Output the [X, Y] coordinate of the center of the cell containing the given text.  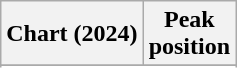
Peakposition [189, 34]
Chart (2024) [72, 34]
